Locate the cell with the specified text and output its [x, y] center coordinate. 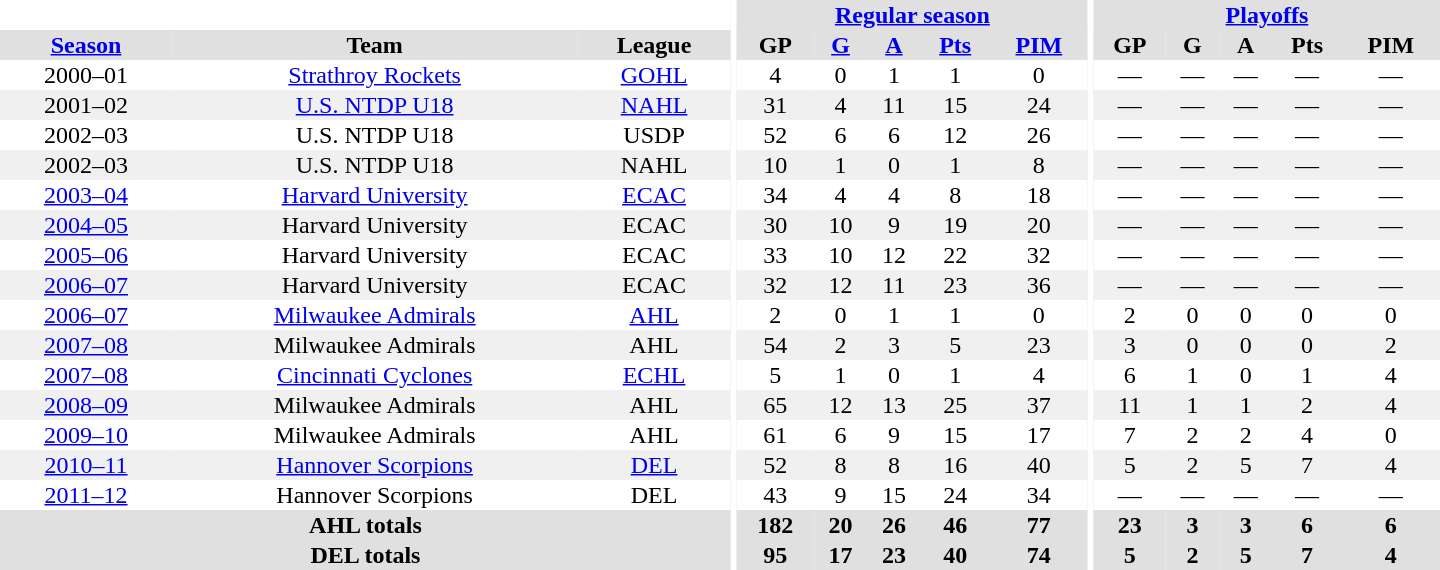
2004–05 [86, 225]
2011–12 [86, 495]
16 [956, 465]
30 [776, 225]
USDP [654, 135]
95 [776, 555]
Season [86, 45]
19 [956, 225]
2010–11 [86, 465]
ECHL [654, 375]
61 [776, 435]
18 [1039, 195]
2000–01 [86, 75]
22 [956, 255]
31 [776, 105]
65 [776, 405]
DEL totals [366, 555]
77 [1039, 525]
13 [894, 405]
2005–06 [86, 255]
43 [776, 495]
Cincinnati Cyclones [374, 375]
AHL totals [366, 525]
46 [956, 525]
GOHL [654, 75]
25 [956, 405]
2003–04 [86, 195]
2009–10 [86, 435]
2008–09 [86, 405]
36 [1039, 285]
54 [776, 345]
2001–02 [86, 105]
182 [776, 525]
33 [776, 255]
Team [374, 45]
Playoffs [1267, 15]
Strathroy Rockets [374, 75]
74 [1039, 555]
League [654, 45]
Regular season [912, 15]
37 [1039, 405]
